Scan for the cell matching the given text and deliver its (x, y) coordinate at center. 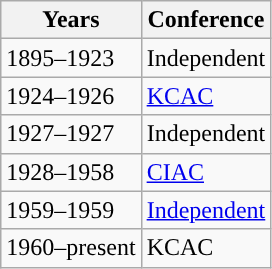
Conference (206, 20)
1924–1926 (71, 96)
1959–1959 (71, 210)
CIAC (206, 172)
1927–1927 (71, 134)
1895–1923 (71, 58)
1960–present (71, 248)
1928–1958 (71, 172)
Years (71, 20)
